Scan for the cell matching the given text and deliver its [x, y] coordinate at center. 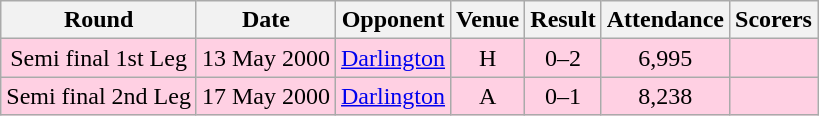
8,238 [665, 96]
Date [266, 20]
Semi final 1st Leg [99, 58]
17 May 2000 [266, 96]
Round [99, 20]
Attendance [665, 20]
Semi final 2nd Leg [99, 96]
Result [563, 20]
Scorers [774, 20]
Opponent [394, 20]
0–2 [563, 58]
Venue [488, 20]
A [488, 96]
13 May 2000 [266, 58]
0–1 [563, 96]
6,995 [665, 58]
H [488, 58]
